Determine the (x, y) coordinate at the center of the cell enclosing the given text.  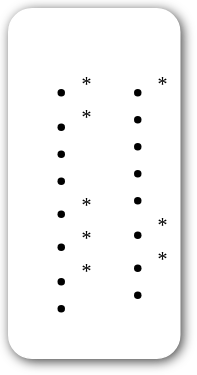
***** (56, 183)
*** (132, 183)
